Identify which cell holds the provided text, then report its [X, Y] central coordinate. 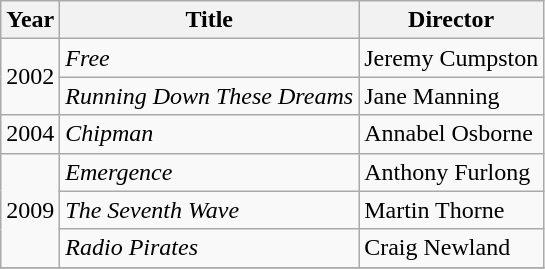
Chipman [210, 134]
Year [30, 20]
Craig Newland [452, 248]
Title [210, 20]
Running Down These Dreams [210, 96]
Radio Pirates [210, 248]
Emergence [210, 172]
2002 [30, 77]
Anthony Furlong [452, 172]
Annabel Osborne [452, 134]
2009 [30, 210]
Martin Thorne [452, 210]
Director [452, 20]
2004 [30, 134]
Free [210, 58]
The Seventh Wave [210, 210]
Jane Manning [452, 96]
Jeremy Cumpston [452, 58]
